Find where the given text appears and provide that cell's center as (x, y) coordinate. 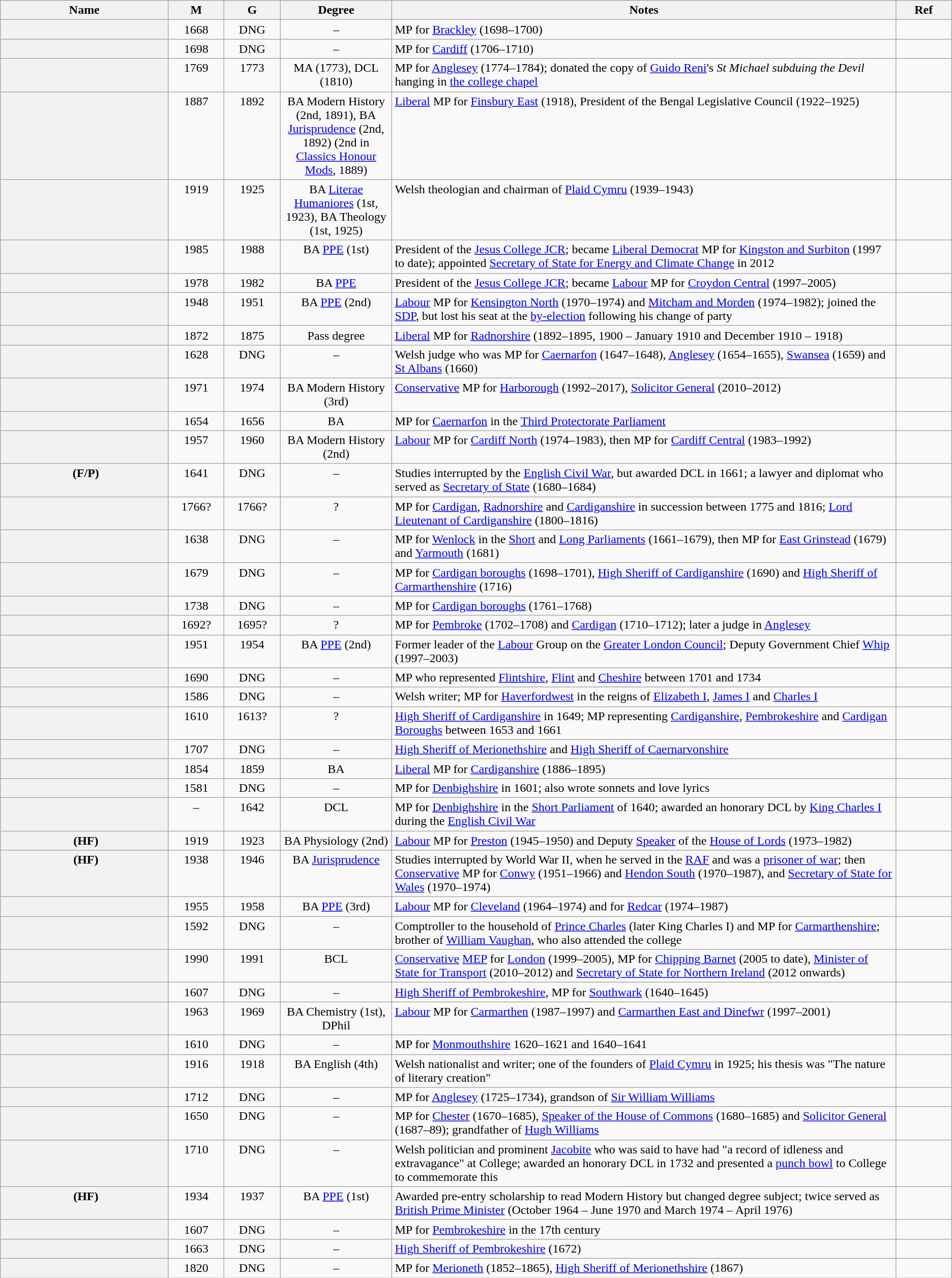
MP for Cardiff (1706–1710) (644, 49)
Conservative MP for Harborough (1992–2017), Solicitor General (2010–2012) (644, 395)
1650 (196, 1123)
MP for Chester (1670–1685), Speaker of the House of Commons (1680–1685) and Solicitor General (1687–89); grandfather of Hugh Williams (644, 1123)
1948 (196, 309)
MP for Cardigan boroughs (1761–1768) (644, 606)
Welsh writer; MP for Haverfordwest in the reigns of Elizabeth I, James I and Charles I (644, 697)
(F/P) (84, 480)
Notes (644, 10)
BA PPE (3rd) (336, 907)
1769 (196, 75)
1738 (196, 606)
1586 (196, 697)
MP for Denbighshire in the Short Parliament of 1640; awarded an honorary DCL by King Charles I during the English Civil War (644, 814)
MP for Brackley (1698–1700) (644, 29)
1695? (252, 625)
1773 (252, 75)
Studies interrupted by the English Civil War, but awarded DCL in 1661; a lawyer and diplomat who served as Secretary of State (1680–1684) (644, 480)
1642 (252, 814)
Pass degree (336, 335)
1710 (196, 1163)
1934 (196, 1203)
BA Physiology (2nd) (336, 841)
BA Jurisprudence (336, 874)
1690 (196, 677)
BA English (4th) (336, 1071)
1938 (196, 874)
BA PPE (336, 283)
1957 (196, 448)
High Sheriff of Cardiganshire in 1649; MP representing Cardiganshire, Pembrokeshire and Cardigan Boroughs between 1653 and 1661 (644, 723)
1581 (196, 788)
1954 (252, 651)
High Sheriff of Merionethshire and High Sheriff of Caernarvonshire (644, 749)
1854 (196, 768)
1679 (196, 580)
1990 (196, 966)
G (252, 10)
Labour MP for Cardiff North (1974–1983), then MP for Cardiff Central (1983–1992) (644, 448)
1958 (252, 907)
MP for Merioneth (1852–1865), High Sheriff of Merionethshire (1867) (644, 1268)
1916 (196, 1071)
MP for Anglesey (1725–1734), grandson of Sir William Williams (644, 1097)
1925 (252, 210)
1991 (252, 966)
MP who represented Flintshire, Flint and Cheshire between 1701 and 1734 (644, 677)
1969 (252, 1018)
1955 (196, 907)
BCL (336, 966)
Former leader of the Labour Group on the Greater London Council; Deputy Government Chief Whip (1997–2003) (644, 651)
1654 (196, 421)
MP for Pembroke (1702–1708) and Cardigan (1710–1712); later a judge in Anglesey (644, 625)
1918 (252, 1071)
1692? (196, 625)
DCL (336, 814)
Welsh theologian and chairman of Plaid Cymru (1939–1943) (644, 210)
1663 (196, 1249)
MP for Denbighshire in 1601; also wrote sonnets and love lyrics (644, 788)
BA Modern History (2nd) (336, 448)
MP for Caernarfon in the Third Protectorate Parliament (644, 421)
1988 (252, 256)
1937 (252, 1203)
1698 (196, 49)
1971 (196, 395)
MA (1773), DCL (1810) (336, 75)
1592 (196, 933)
High Sheriff of Pembrokeshire (1672) (644, 1249)
1712 (196, 1097)
Liberal MP for Cardiganshire (1886–1895) (644, 768)
1872 (196, 335)
MP for Cardigan boroughs (1698–1701), High Sheriff of Cardiganshire (1690) and High Sheriff of Carmarthenshire (1716) (644, 580)
1668 (196, 29)
1628 (196, 361)
Ref (924, 10)
Labour MP for Cleveland (1964–1974) and for Redcar (1974–1987) (644, 907)
1978 (196, 283)
High Sheriff of Pembrokeshire, MP for Southwark (1640–1645) (644, 992)
Name (84, 10)
1887 (196, 135)
1946 (252, 874)
MP for Wenlock in the Short and Long Parliaments (1661–1679), then MP for East Grinstead (1679) and Yarmouth (1681) (644, 546)
Welsh judge who was MP for Caernarfon (1647–1648), Anglesey (1654–1655), Swansea (1659) and St Albans (1660) (644, 361)
Degree (336, 10)
MP for Cardigan, Radnorshire and Cardiganshire in succession between 1775 and 1816; Lord Lieutenant of Cardiganshire (1800–1816) (644, 514)
MP for Anglesey (1774–1784); donated the copy of Guido Reni's St Michael subduing the Devil hanging in the college chapel (644, 75)
1982 (252, 283)
BA Chemistry (1st), DPhil (336, 1018)
MP for Pembrokeshire in the 17th century (644, 1229)
1613? (252, 723)
1875 (252, 335)
1960 (252, 448)
1641 (196, 480)
M (196, 10)
1820 (196, 1268)
President of the Jesus College JCR; became Labour MP for Croydon Central (1997–2005) (644, 283)
1985 (196, 256)
1656 (252, 421)
Welsh nationalist and writer; one of the founders of Plaid Cymru in 1925; his thesis was "The nature of literary creation" (644, 1071)
BA Modern History (3rd) (336, 395)
BA Literae Humaniores (1st, 1923), BA Theology (1st, 1925) (336, 210)
1859 (252, 768)
Liberal MP for Finsbury East (1918), President of the Bengal Legislative Council (1922–1925) (644, 135)
1638 (196, 546)
Liberal MP for Radnorshire (1892–1895, 1900 – January 1910 and December 1910 – 1918) (644, 335)
BA Modern History (2nd, 1891), BA Jurisprudence (2nd, 1892) (2nd in Classics Honour Mods, 1889) (336, 135)
Labour MP for Carmarthen (1987–1997) and Carmarthen East and Dinefwr (1997–2001) (644, 1018)
1707 (196, 749)
1974 (252, 395)
1892 (252, 135)
Labour MP for Preston (1945–1950) and Deputy Speaker of the House of Lords (1973–1982) (644, 841)
1923 (252, 841)
MP for Monmouthshire 1620–1621 and 1640–1641 (644, 1045)
1963 (196, 1018)
